Identify which cell holds the provided text, then report its (X, Y) central coordinate. 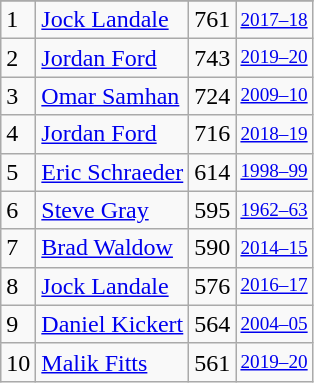
5 (18, 172)
9 (18, 324)
761 (212, 20)
614 (212, 172)
Daniel Kickert (112, 324)
2018–19 (274, 134)
564 (212, 324)
2017–18 (274, 20)
590 (212, 248)
2014–15 (274, 248)
4 (18, 134)
1998–99 (274, 172)
Steve Gray (112, 210)
3 (18, 96)
2009–10 (274, 96)
1 (18, 20)
2 (18, 58)
7 (18, 248)
743 (212, 58)
Eric Schraeder (112, 172)
Malik Fitts (112, 362)
Brad Waldow (112, 248)
Omar Samhan (112, 96)
6 (18, 210)
716 (212, 134)
8 (18, 286)
1962–63 (274, 210)
2004–05 (274, 324)
561 (212, 362)
10 (18, 362)
595 (212, 210)
576 (212, 286)
2016–17 (274, 286)
724 (212, 96)
